For the text-containing cell, return its midpoint in (x, y) coordinate format. 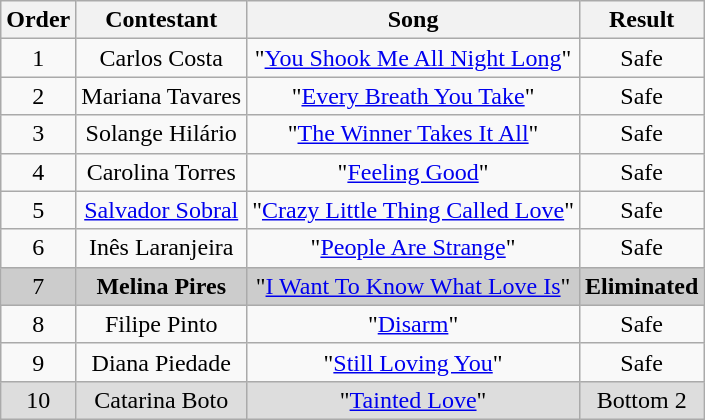
Contestant (162, 20)
3 (38, 134)
Melina Pires (162, 286)
Eliminated (641, 286)
Solange Hilário (162, 134)
6 (38, 248)
"Tainted Love" (414, 400)
"Disarm" (414, 324)
"Crazy Little Thing Called Love" (414, 210)
Song (414, 20)
4 (38, 172)
"The Winner Takes It All" (414, 134)
9 (38, 362)
Inês Laranjeira (162, 248)
"You Shook Me All Night Long" (414, 58)
Result (641, 20)
"I Want To Know What Love Is" (414, 286)
2 (38, 96)
5 (38, 210)
"Every Breath You Take" (414, 96)
Carolina Torres (162, 172)
"Still Loving You" (414, 362)
Salvador Sobral (162, 210)
Filipe Pinto (162, 324)
1 (38, 58)
"People Are Strange" (414, 248)
Diana Piedade (162, 362)
8 (38, 324)
Bottom 2 (641, 400)
Order (38, 20)
7 (38, 286)
10 (38, 400)
"Feeling Good" (414, 172)
Catarina Boto (162, 400)
Mariana Tavares (162, 96)
Carlos Costa (162, 58)
